Scan for the cell matching the given text and deliver its [x, y] coordinate at center. 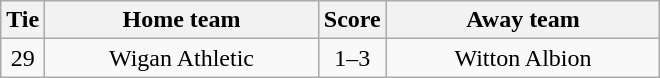
1–3 [352, 58]
Tie [23, 20]
29 [23, 58]
Score [352, 20]
Witton Albion [523, 58]
Away team [523, 20]
Wigan Athletic [182, 58]
Home team [182, 20]
